Capture the cell that displays the provided text and extract its (X, Y) central coordinate. 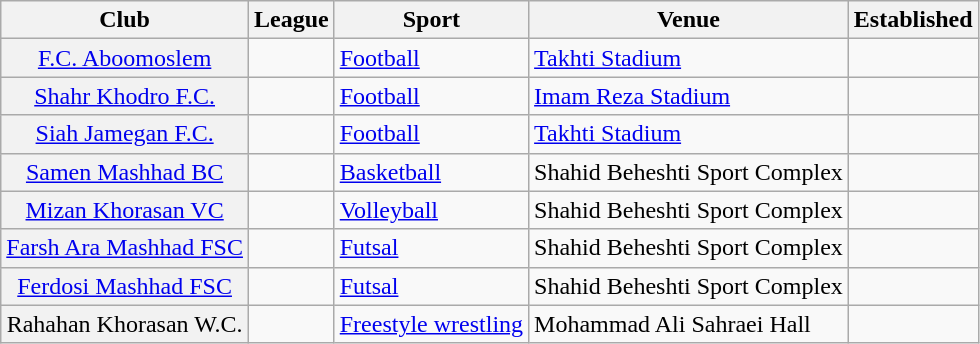
Siah Jamegan F.C. (125, 134)
Farsh Ara Mashhad FSC (125, 248)
Mizan Khorasan VC (125, 210)
Volleyball (431, 210)
Established (913, 20)
Venue (689, 20)
Sport (431, 20)
Rahahan Khorasan W.C. (125, 324)
Samen Mashhad BC (125, 172)
F.C. Aboomoslem (125, 58)
Mohammad Ali Sahraei Hall (689, 324)
Basketball (431, 172)
League (291, 20)
Imam Reza Stadium (689, 96)
Ferdosi Mashhad FSC (125, 286)
Club (125, 20)
Freestyle wrestling (431, 324)
Shahr Khodro F.C. (125, 96)
